Determine the (X, Y) coordinate at the center of the cell enclosing the given text.  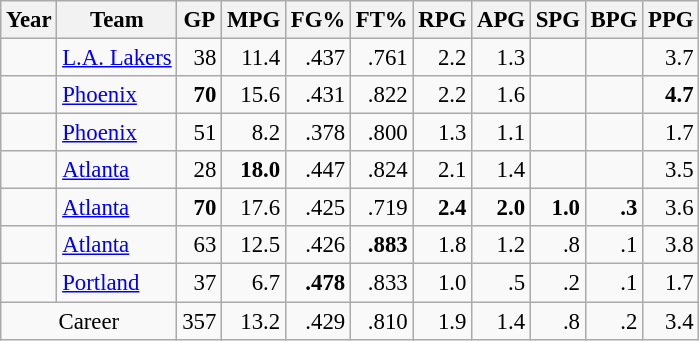
APG (502, 20)
.437 (318, 58)
SPG (558, 20)
11.4 (254, 58)
.426 (318, 245)
GP (200, 20)
17.6 (254, 208)
1.9 (442, 321)
.810 (382, 321)
1.2 (502, 245)
1.1 (502, 133)
.478 (318, 283)
4.7 (671, 95)
12.5 (254, 245)
3.5 (671, 170)
28 (200, 170)
BPG (614, 20)
.833 (382, 283)
1.6 (502, 95)
Team (117, 20)
.883 (382, 245)
37 (200, 283)
3.8 (671, 245)
MPG (254, 20)
.3 (614, 208)
18.0 (254, 170)
63 (200, 245)
.5 (502, 283)
3.7 (671, 58)
.429 (318, 321)
.824 (382, 170)
2.4 (442, 208)
FT% (382, 20)
Year (29, 20)
3.4 (671, 321)
.447 (318, 170)
.378 (318, 133)
.822 (382, 95)
6.7 (254, 283)
.800 (382, 133)
357 (200, 321)
.761 (382, 58)
15.6 (254, 95)
8.2 (254, 133)
1.8 (442, 245)
.425 (318, 208)
.431 (318, 95)
3.6 (671, 208)
13.2 (254, 321)
2.1 (442, 170)
38 (200, 58)
.719 (382, 208)
RPG (442, 20)
FG% (318, 20)
51 (200, 133)
Career (89, 321)
Portland (117, 283)
PPG (671, 20)
L.A. Lakers (117, 58)
2.0 (502, 208)
